Provide the [x, y] coordinate of the cell's center where the given text is located.  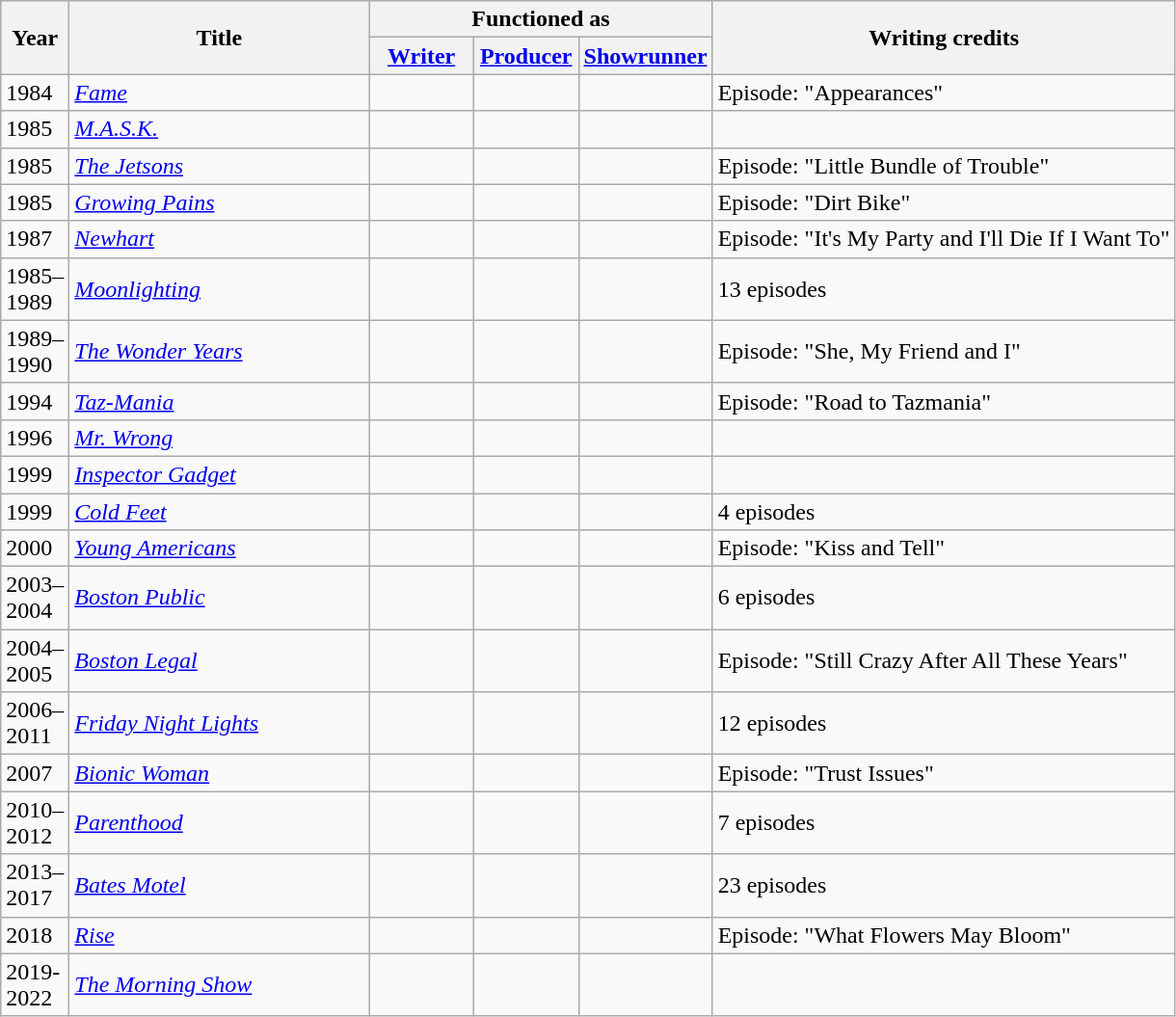
Boston Public [220, 598]
Episode: "Appearances" [944, 93]
7 episodes [944, 823]
Taz-Mania [220, 401]
The Morning Show [220, 985]
2004–2005 [35, 661]
1985–1989 [35, 289]
Episode: "Trust Issues" [944, 773]
2018 [35, 935]
Title [220, 38]
4 episodes [944, 512]
Inspector Gadget [220, 474]
Year [35, 38]
Episode: "It's My Party and I'll Die If I Want To" [944, 239]
2013–2017 [35, 885]
Friday Night Lights [220, 723]
Episode: "Still Crazy After All These Years" [944, 661]
2003–2004 [35, 598]
2010–2012 [35, 823]
Producer [526, 56]
Bates Motel [220, 885]
13 episodes [944, 289]
Episode: "Little Bundle of Trouble" [944, 166]
Episode: "What Flowers May Bloom" [944, 935]
M.A.S.K. [220, 129]
6 episodes [944, 598]
The Jetsons [220, 166]
Young Americans [220, 549]
2007 [35, 773]
Cold Feet [220, 512]
1987 [35, 239]
Fame [220, 93]
Episode: "She, My Friend and I" [944, 351]
2006–2011 [35, 723]
Writing credits [944, 38]
Bionic Woman [220, 773]
Writer [422, 56]
Boston Legal [220, 661]
Moonlighting [220, 289]
Episode: "Road to Tazmania" [944, 401]
1996 [35, 438]
23 episodes [944, 885]
Mr. Wrong [220, 438]
Functioned as [541, 19]
Episode: "Dirt Bike" [944, 202]
Newhart [220, 239]
Parenthood [220, 823]
Episode: "Kiss and Tell" [944, 549]
1984 [35, 93]
1994 [35, 401]
12 episodes [944, 723]
1989–1990 [35, 351]
Rise [220, 935]
2000 [35, 549]
Growing Pains [220, 202]
The Wonder Years [220, 351]
Showrunner [646, 56]
2019-2022 [35, 985]
